Find where the given text appears and provide that cell's center as [x, y] coordinate. 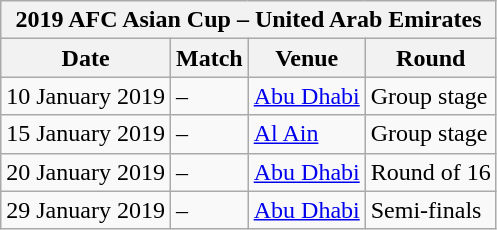
10 January 2019 [86, 96]
Round [430, 58]
Round of 16 [430, 172]
2019 AFC Asian Cup – United Arab Emirates [249, 20]
29 January 2019 [86, 210]
Semi-finals [430, 210]
Venue [306, 58]
Date [86, 58]
20 January 2019 [86, 172]
Match [209, 58]
15 January 2019 [86, 134]
Al Ain [306, 134]
